From the cell containing the given text, extract its center point as [X, Y] coordinate. 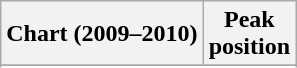
Peakposition [249, 34]
Chart (2009–2010) [102, 34]
